Extract the (x, y) coordinate from the center of the cell holding the provided text.  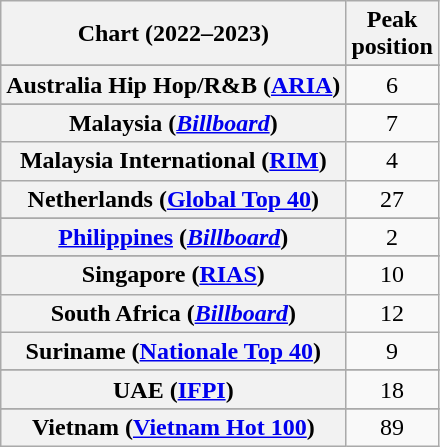
Australia Hip Hop/R&B (ARIA) (174, 85)
Peakposition (392, 34)
4 (392, 161)
Singapore (RIAS) (174, 275)
10 (392, 275)
2 (392, 237)
UAE (IFPI) (174, 389)
Malaysia International (RIM) (174, 161)
89 (392, 427)
12 (392, 313)
9 (392, 351)
Philippines (Billboard) (174, 237)
18 (392, 389)
6 (392, 85)
Vietnam (Vietnam Hot 100) (174, 427)
7 (392, 123)
South Africa (Billboard) (174, 313)
Suriname (Nationale Top 40) (174, 351)
Malaysia (Billboard) (174, 123)
Chart (2022–2023) (174, 34)
Netherlands (Global Top 40) (174, 199)
27 (392, 199)
